Determine the [X, Y] coordinate at the center of the cell enclosing the given text.  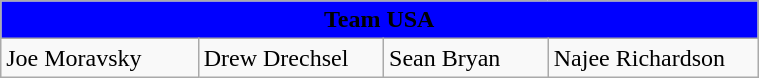
Najee Richardson [652, 58]
Joe Moravsky [100, 58]
Sean Bryan [466, 58]
Drew Drechsel [290, 58]
Team USA [380, 20]
